Output the (X, Y) coordinate of the center of the cell containing the given text.  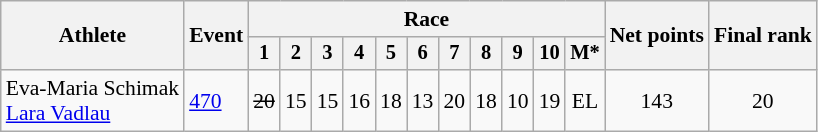
6 (423, 54)
9 (518, 54)
19 (550, 100)
5 (391, 54)
Eva-Maria SchimakLara Vadlau (92, 100)
3 (328, 54)
7 (454, 54)
13 (423, 100)
Race (426, 19)
2 (296, 54)
143 (657, 100)
470 (216, 100)
Athlete (92, 36)
M* (584, 54)
4 (359, 54)
Event (216, 36)
8 (486, 54)
EL (584, 100)
Net points (657, 36)
1 (264, 54)
Final rank (763, 36)
16 (359, 100)
